Scan for the cell matching the given text and deliver its [x, y] coordinate at center. 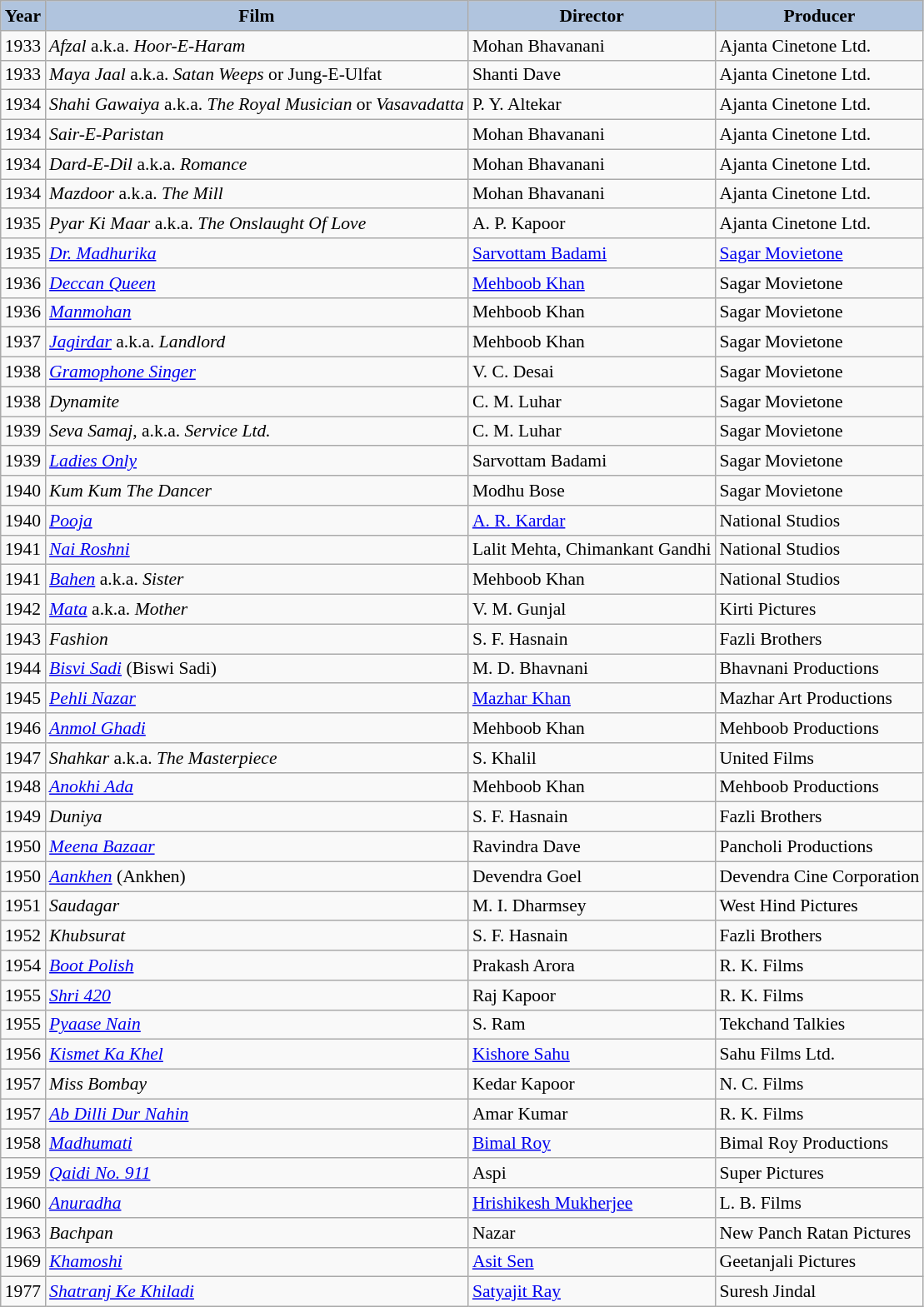
Aspi [592, 1174]
Bahen a.k.a. Sister [257, 580]
Anmol Ghadi [257, 728]
1944 [23, 669]
United Films [820, 758]
1958 [23, 1144]
Sair-E-Paristan [257, 135]
Kedar Kapoor [592, 1085]
Prakash Arora [592, 965]
Ladies Only [257, 461]
Ravindra Dave [592, 847]
Asit Sen [592, 1262]
Qaidi No. 911 [257, 1174]
Year [23, 16]
1942 [23, 610]
1948 [23, 787]
Suresh Jindal [820, 1292]
1956 [23, 1055]
Dr. Madhurika [257, 253]
Pancholi Productions [820, 847]
Anuradha [257, 1203]
Nazar [592, 1233]
Producer [820, 16]
Lalit Mehta, Chimankant Gandhi [592, 550]
Hrishikesh Mukherjee [592, 1203]
Mata a.k.a. Mother [257, 610]
1977 [23, 1292]
A. P. Kapoor [592, 224]
Pyaase Nain [257, 1025]
West Hind Pictures [820, 906]
Bhavnani Productions [820, 669]
Shanti Dave [592, 75]
L. B. Films [820, 1203]
Sahu Films Ltd. [820, 1055]
P. Y. Altekar [592, 105]
New Panch Ratan Pictures [820, 1233]
Super Pictures [820, 1174]
V. M. Gunjal [592, 610]
Gramophone Singer [257, 372]
Mazdoor a.k.a. The Mill [257, 194]
1946 [23, 728]
Satyajit Ray [592, 1292]
Miss Bombay [257, 1085]
1969 [23, 1262]
Kismet Ka Khel [257, 1055]
Bimal Roy [592, 1144]
Kum Kum The Dancer [257, 491]
Duniya [257, 817]
Khamoshi [257, 1262]
Director [592, 16]
V. C. Desai [592, 372]
M. I. Dharmsey [592, 906]
1949 [23, 817]
1952 [23, 936]
1943 [23, 639]
A. R. Kardar [592, 521]
Pehli Nazar [257, 699]
Aankhen (Ankhen) [257, 876]
Ab Dilli Dur Nahin [257, 1114]
1959 [23, 1174]
Mazhar Art Productions [820, 699]
Raj Kapoor [592, 995]
Kirti Pictures [820, 610]
Geetanjali Pictures [820, 1262]
Shahi Gawaiya a.k.a. The Royal Musician or Vasavadatta [257, 105]
Afzal a.k.a. Hoor-E-Haram [257, 46]
Saudagar [257, 906]
Tekchand Talkies [820, 1025]
M. D. Bhavnani [592, 669]
Seva Samaj, a.k.a. Service Ltd. [257, 432]
Shahkar a.k.a. The Masterpiece [257, 758]
1951 [23, 906]
1947 [23, 758]
S. Ram [592, 1025]
1963 [23, 1233]
1954 [23, 965]
Bisvi Sadi (Biswi Sadi) [257, 669]
Khubsurat [257, 936]
Shatranj Ke Khiladi [257, 1292]
Devendra Cine Corporation [820, 876]
Maya Jaal a.k.a. Satan Weeps or Jung-E-Ulfat [257, 75]
Nai Roshni [257, 550]
Deccan Queen [257, 283]
Manmohan [257, 312]
Kishore Sahu [592, 1055]
N. C. Films [820, 1085]
Jagirdar a.k.a. Landlord [257, 342]
1945 [23, 699]
Bachpan [257, 1233]
Dynamite [257, 402]
Madhumati [257, 1144]
Boot Polish [257, 965]
Pooja [257, 521]
Dard-E-Dil a.k.a. Romance [257, 164]
Devendra Goel [592, 876]
Anokhi Ada [257, 787]
Amar Kumar [592, 1114]
Modhu Bose [592, 491]
Bimal Roy Productions [820, 1144]
S. Khalil [592, 758]
1960 [23, 1203]
1937 [23, 342]
Mazhar Khan [592, 699]
Film [257, 16]
Fashion [257, 639]
Shri 420 [257, 995]
Pyar Ki Maar a.k.a. The Onslaught Of Love [257, 224]
Meena Bazaar [257, 847]
